Determine the (X, Y) coordinate at the center of the cell enclosing the given text.  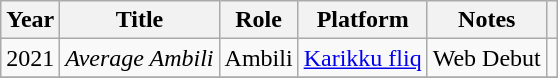
Platform (362, 20)
2021 (30, 58)
Ambili (258, 58)
Title (140, 20)
Average Ambili (140, 58)
Karikku fliq (362, 58)
Notes (486, 20)
Web Debut (486, 58)
Role (258, 20)
Year (30, 20)
